Locate the cell with the specified text and output its [X, Y] center coordinate. 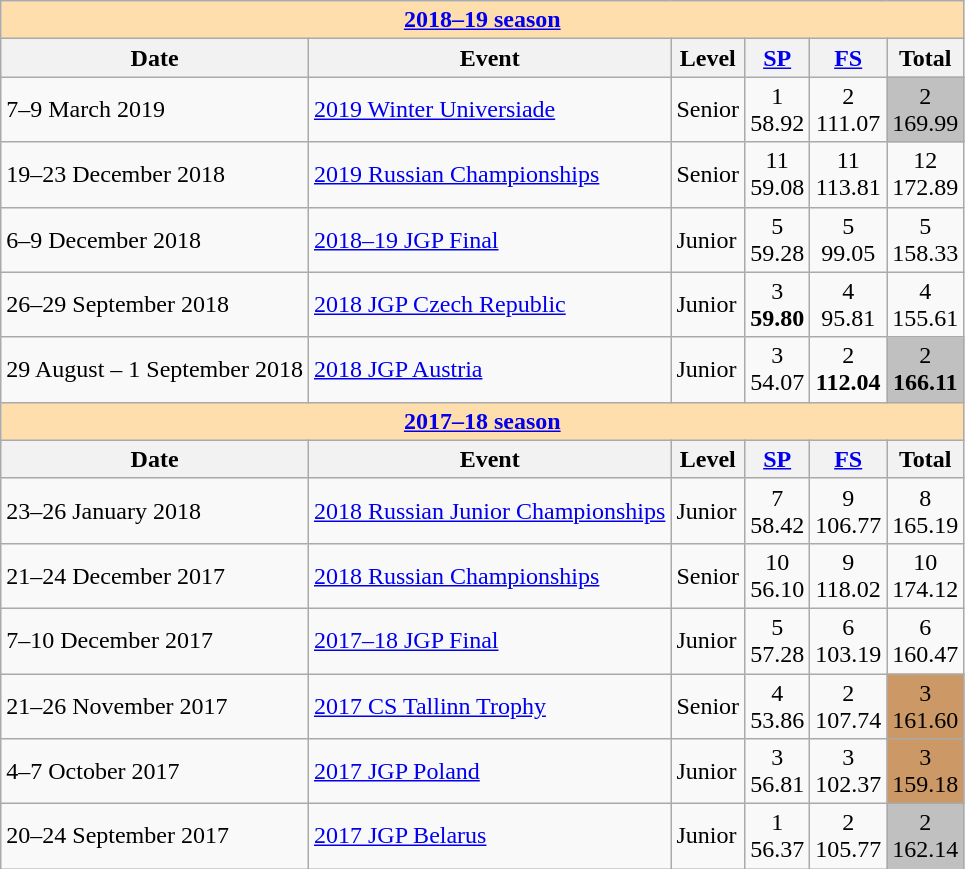
1 56.37 [778, 836]
29 August – 1 September 2018 [155, 370]
2 169.99 [926, 110]
4 95.81 [848, 304]
10 174.12 [926, 576]
1 58.92 [778, 110]
7–9 March 2019 [155, 110]
11 59.08 [778, 174]
2018 JGP Austria [489, 370]
26–29 September 2018 [155, 304]
9 106.77 [848, 510]
21–24 December 2017 [155, 576]
10 56.10 [778, 576]
8 165.19 [926, 510]
4–7 October 2017 [155, 772]
2 105.77 [848, 836]
5 57.28 [778, 640]
2 166.11 [926, 370]
2 107.74 [848, 706]
4 53.86 [778, 706]
2017 CS Tallinn Trophy [489, 706]
9 118.02 [848, 576]
19–23 December 2018 [155, 174]
6 103.19 [848, 640]
5 158.33 [926, 240]
2 111.07 [848, 110]
3 161.60 [926, 706]
3 102.37 [848, 772]
2018 JGP Czech Republic [489, 304]
6 160.47 [926, 640]
3 56.81 [778, 772]
3 59.80 [778, 304]
2019 Winter Universiade [489, 110]
2018 Russian Championships [489, 576]
11 113.81 [848, 174]
2017 JGP Poland [489, 772]
2018–19 season [482, 20]
2017 JGP Belarus [489, 836]
2018 Russian Junior Championships [489, 510]
2017–18 season [482, 421]
20–24 September 2017 [155, 836]
5 59.28 [778, 240]
4 155.61 [926, 304]
5 99.05 [848, 240]
7–10 December 2017 [155, 640]
3 159.18 [926, 772]
2 162.14 [926, 836]
12 172.89 [926, 174]
2017–18 JGP Final [489, 640]
7 58.42 [778, 510]
2 112.04 [848, 370]
3 54.07 [778, 370]
2019 Russian Championships [489, 174]
23–26 January 2018 [155, 510]
2018–19 JGP Final [489, 240]
6–9 December 2018 [155, 240]
21–26 November 2017 [155, 706]
